Determine the (X, Y) coordinate at the center of the cell enclosing the given text.  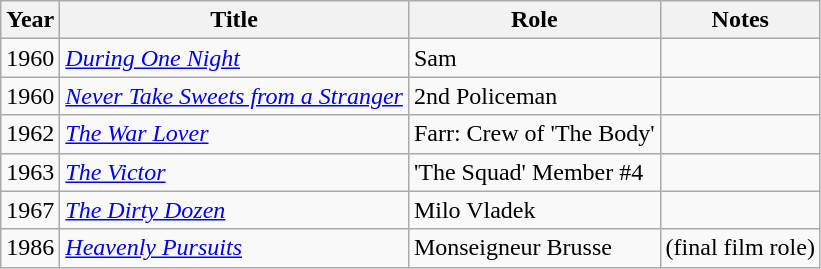
Heavenly Pursuits (234, 248)
During One Night (234, 58)
Role (534, 20)
Never Take Sweets from a Stranger (234, 96)
(final film role) (740, 248)
'The Squad' Member #4 (534, 172)
The Victor (234, 172)
1962 (30, 134)
Sam (534, 58)
1967 (30, 210)
Milo Vladek (534, 210)
Monseigneur Brusse (534, 248)
Farr: Crew of 'The Body' (534, 134)
Notes (740, 20)
2nd Policeman (534, 96)
The War Lover (234, 134)
1963 (30, 172)
Title (234, 20)
Year (30, 20)
1986 (30, 248)
The Dirty Dozen (234, 210)
